Identify which cell holds the provided text, then report its (X, Y) central coordinate. 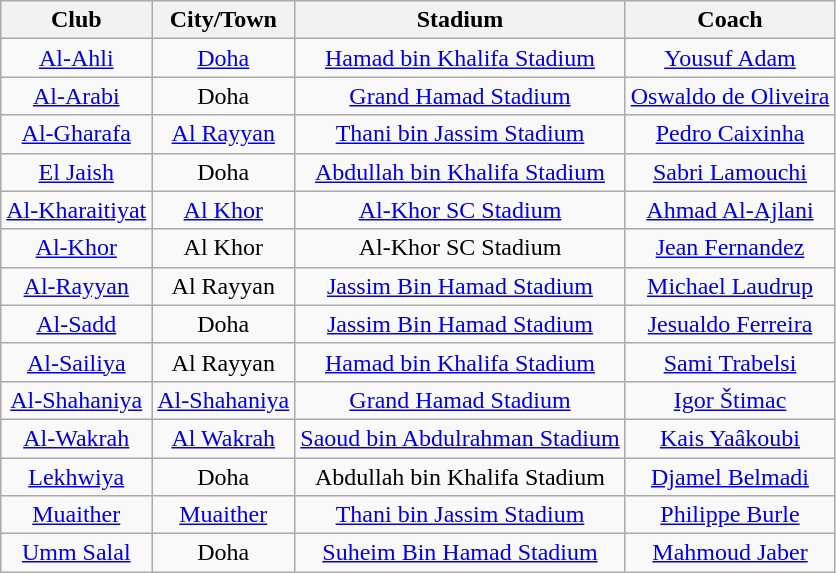
Djamel Belmadi (730, 477)
Saoud bin Abdulrahman Stadium (460, 438)
Pedro Caixinha (730, 134)
Yousuf Adam (730, 58)
Mahmoud Jaber (730, 553)
Lekhwiya (76, 477)
Igor Štimac (730, 400)
Al-Sadd (76, 324)
Al-Sailiya (76, 362)
Al-Gharafa (76, 134)
Al-Wakrah (76, 438)
Oswaldo de Oliveira (730, 96)
Al-Rayyan (76, 286)
Stadium (460, 20)
Suheim Bin Hamad Stadium (460, 553)
Sami Trabelsi (730, 362)
El Jaish (76, 172)
Kais Yaâkoubi (730, 438)
Coach (730, 20)
Al-Kharaitiyat (76, 210)
Sabri Lamouchi (730, 172)
Ahmad Al-Ajlani (730, 210)
Philippe Burle (730, 515)
City/Town (224, 20)
Al-Khor (76, 248)
Michael Laudrup (730, 286)
Club (76, 20)
Al Wakrah (224, 438)
Jean Fernandez (730, 248)
Umm Salal (76, 553)
Al-Arabi (76, 96)
Al-Ahli (76, 58)
Jesualdo Ferreira (730, 324)
